Determine the [x, y] coordinate at the center of the cell enclosing the given text.  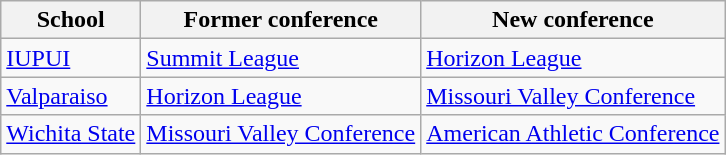
Wichita State [71, 134]
Former conference [281, 20]
American Athletic Conference [573, 134]
School [71, 20]
New conference [573, 20]
IUPUI [71, 58]
Valparaiso [71, 96]
Summit League [281, 58]
